Search for the cell housing the specified text and yield its [x, y] center coordinate. 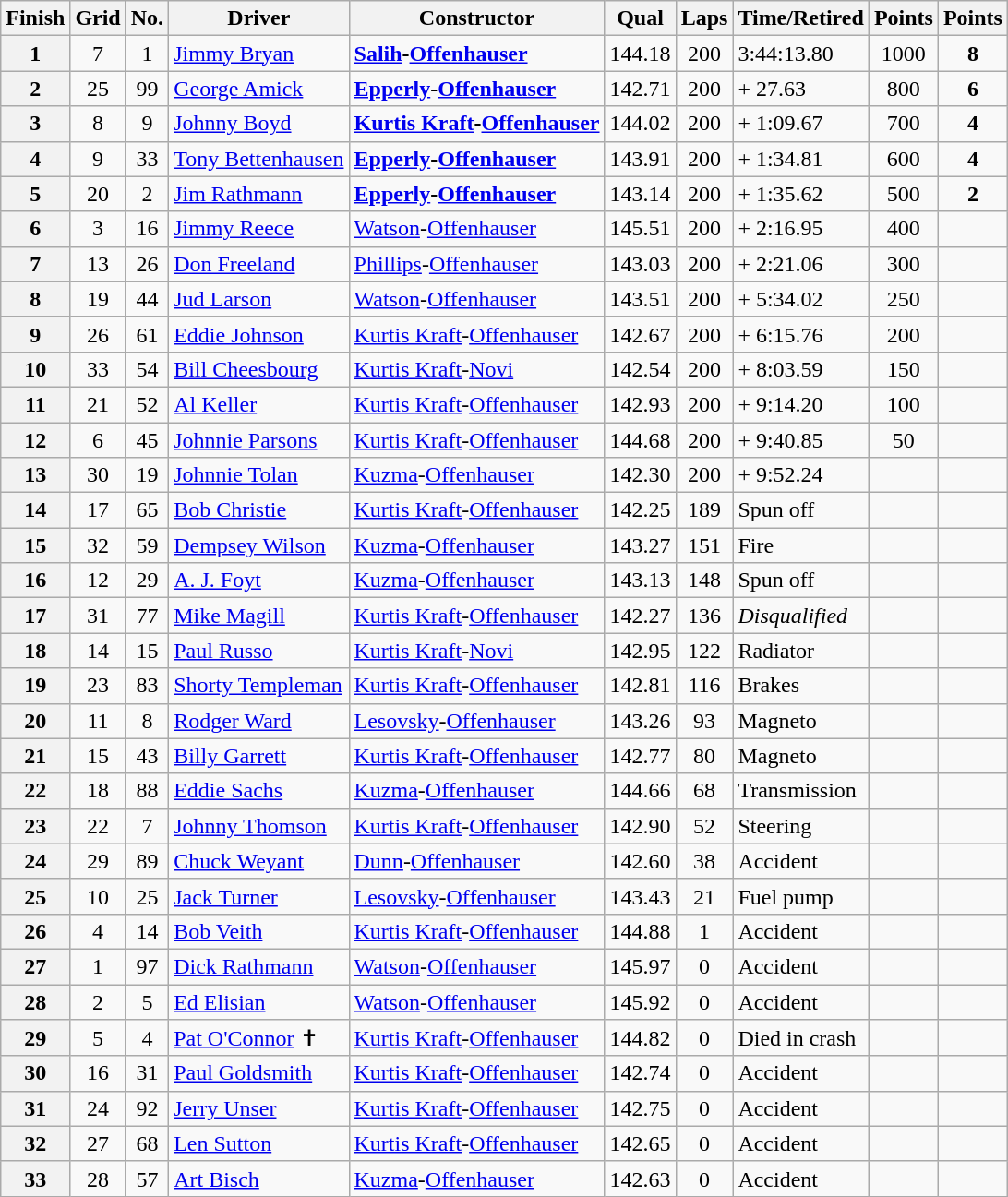
700 [903, 124]
Johnnie Tolan [258, 475]
143.51 [641, 299]
Died in crash [801, 1038]
92 [147, 1108]
Dunn-Offenhauser [476, 861]
1000 [903, 54]
Shorty Templeman [258, 686]
Jack Turner [258, 896]
100 [903, 404]
3:44:13.80 [801, 54]
Disqualified [801, 616]
142.95 [641, 651]
122 [704, 651]
143.43 [641, 896]
88 [147, 791]
+ 2:16.95 [801, 229]
+ 1:09.67 [801, 124]
142.54 [641, 369]
Billy Garrett [258, 756]
Fuel pump [801, 896]
George Amick [258, 89]
Bob Veith [258, 931]
Grid [98, 18]
Dick Rathmann [258, 966]
Transmission [801, 791]
Rodger Ward [258, 721]
Radiator [801, 651]
Art Bisch [258, 1179]
136 [704, 616]
Don Freeland [258, 264]
Len Sutton [258, 1143]
Constructor [476, 18]
59 [147, 545]
93 [704, 721]
116 [704, 686]
151 [704, 545]
Johnny Thomson [258, 826]
Finish [35, 18]
Pat O'Connor ✝ [258, 1038]
Steering [801, 826]
A. J. Foyt [258, 581]
142.65 [641, 1143]
143.13 [641, 581]
142.75 [641, 1108]
+ 1:35.62 [801, 194]
61 [147, 334]
145.97 [641, 966]
Mike Magill [258, 616]
150 [903, 369]
144.66 [641, 791]
800 [903, 89]
148 [704, 581]
38 [704, 861]
45 [147, 440]
143.91 [641, 159]
142.93 [641, 404]
Jerry Unser [258, 1108]
Al Keller [258, 404]
Qual [641, 18]
144.68 [641, 440]
143.14 [641, 194]
Phillips-Offenhauser [476, 264]
+ 1:34.81 [801, 159]
142.71 [641, 89]
97 [147, 966]
500 [903, 194]
Time/Retired [801, 18]
Bill Cheesbourg [258, 369]
Chuck Weyant [258, 861]
Jud Larson [258, 299]
250 [903, 299]
142.60 [641, 861]
144.18 [641, 54]
44 [147, 299]
189 [704, 510]
142.25 [641, 510]
Eddie Sachs [258, 791]
Eddie Johnson [258, 334]
Jimmy Bryan [258, 54]
Laps [704, 18]
+ 9:40.85 [801, 440]
142.90 [641, 826]
142.74 [641, 1073]
Salih-Offenhauser [476, 54]
Johnnie Parsons [258, 440]
600 [903, 159]
400 [903, 229]
Johnny Boyd [258, 124]
Driver [258, 18]
143.26 [641, 721]
142.63 [641, 1179]
Brakes [801, 686]
142.77 [641, 756]
Paul Goldsmith [258, 1073]
+ 8:03.59 [801, 369]
80 [704, 756]
Jim Rathmann [258, 194]
+ 9:14.20 [801, 404]
142.27 [641, 616]
65 [147, 510]
89 [147, 861]
57 [147, 1179]
144.88 [641, 931]
+ 9:52.24 [801, 475]
77 [147, 616]
Ed Elisian [258, 1001]
142.67 [641, 334]
143.03 [641, 264]
83 [147, 686]
+ 6:15.76 [801, 334]
+ 2:21.06 [801, 264]
144.02 [641, 124]
Fire [801, 545]
300 [903, 264]
Tony Bettenhausen [258, 159]
142.30 [641, 475]
142.81 [641, 686]
144.82 [641, 1038]
145.92 [641, 1001]
Dempsey Wilson [258, 545]
+ 5:34.02 [801, 299]
145.51 [641, 229]
No. [147, 18]
+ 27.63 [801, 89]
Bob Christie [258, 510]
99 [147, 89]
Jimmy Reece [258, 229]
43 [147, 756]
50 [903, 440]
Paul Russo [258, 651]
143.27 [641, 545]
54 [147, 369]
